Extract the (x, y) coordinate from the center of the cell holding the provided text.  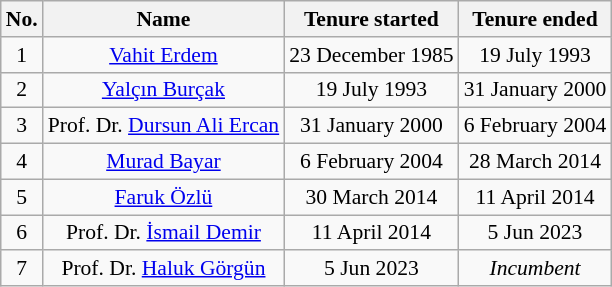
Faruk Özlü (164, 197)
Tenure started (371, 19)
2 (22, 90)
23 December 1985 (371, 55)
6 (22, 233)
Murad Bayar (164, 162)
7 (22, 269)
Yalçın Burçak (164, 90)
Name (164, 19)
Prof. Dr. Dursun Ali Ercan (164, 126)
Vahit Erdem (164, 55)
No. (22, 19)
28 March 2014 (536, 162)
4 (22, 162)
Incumbent (536, 269)
Prof. Dr. Haluk Görgün (164, 269)
Tenure ended (536, 19)
5 (22, 197)
1 (22, 55)
3 (22, 126)
Prof. Dr. İsmail Demir (164, 233)
30 March 2014 (371, 197)
